Extract the (x, y) coordinate from the center of the cell holding the provided text.  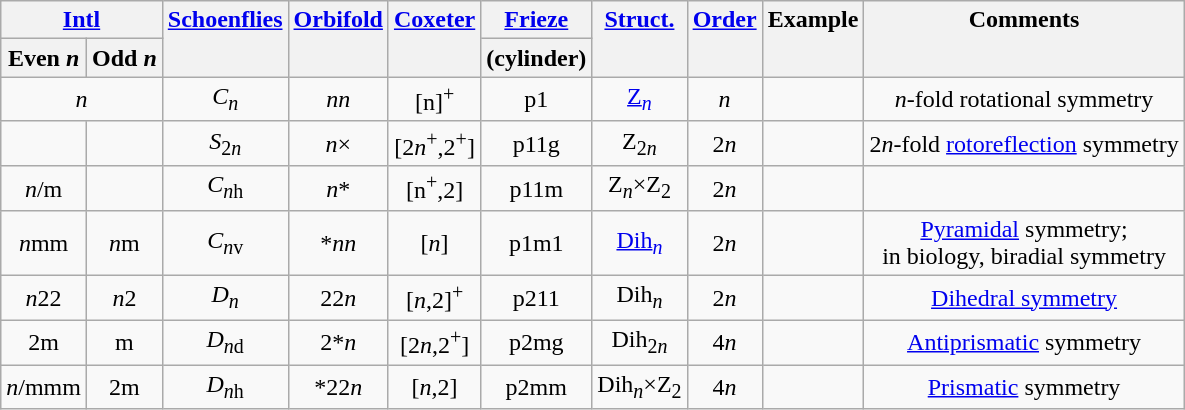
Coxeter (434, 39)
Cn (225, 100)
[n,2]+ (434, 298)
n22 (44, 298)
n2 (124, 298)
Dihedral symmetry (1024, 298)
Dn (225, 298)
[n]+ (434, 100)
2n-fold rotoreflection symmetry (1024, 144)
Frieze (536, 20)
Zn×Z2 (640, 188)
Cnv (225, 244)
Even n (44, 58)
Dihn×Z2 (640, 387)
[2n,2+] (434, 342)
[n+,2] (434, 188)
Schoenflies (225, 39)
Antiprismatic symmetry (1024, 342)
n/mmm (44, 387)
Order (724, 39)
p11m (536, 188)
Odd n (124, 58)
Dih2n (640, 342)
Example (813, 39)
S2n (225, 144)
Pyramidal symmetry;in biology, biradial symmetry (1024, 244)
(cylinder) (536, 58)
p211 (536, 298)
Struct. (640, 39)
[n,2] (434, 387)
[2n+,2+] (434, 144)
Orbifold (338, 39)
Dnd (225, 342)
p2mm (536, 387)
Dnh (225, 387)
*nn (338, 244)
nmm (44, 244)
Z2n (640, 144)
2*n (338, 342)
Cnh (225, 188)
Intl (82, 20)
n/m (44, 188)
Prismatic symmetry (1024, 387)
p1 (536, 100)
*22n (338, 387)
n× (338, 144)
p2mg (536, 342)
n* (338, 188)
Comments (1024, 39)
[n] (434, 244)
Zn (640, 100)
p11g (536, 144)
p1m1 (536, 244)
m (124, 342)
nm (124, 244)
nn (338, 100)
22n (338, 298)
n-fold rotational symmetry (1024, 100)
